Locate the cell with the specified text and output its [X, Y] center coordinate. 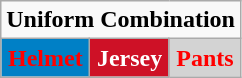
Uniform Combination [121, 20]
Jersey [130, 58]
Pants [204, 58]
Helmet [46, 58]
